Scan for the cell matching the given text and deliver its (x, y) coordinate at center. 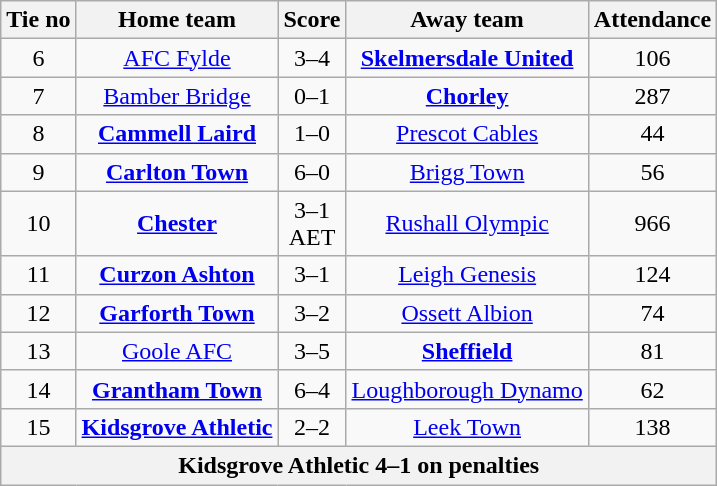
Home team (177, 20)
Garforth Town (177, 313)
Rushall Olympic (467, 224)
Chorley (467, 96)
62 (652, 389)
7 (38, 96)
2–2 (312, 427)
74 (652, 313)
1–0 (312, 134)
Attendance (652, 20)
6–4 (312, 389)
6–0 (312, 172)
Bamber Bridge (177, 96)
Leek Town (467, 427)
Leigh Genesis (467, 275)
Brigg Town (467, 172)
12 (38, 313)
3–4 (312, 58)
Sheffield (467, 351)
3–1AET (312, 224)
Away team (467, 20)
Tie no (38, 20)
44 (652, 134)
Curzon Ashton (177, 275)
Prescot Cables (467, 134)
6 (38, 58)
3–5 (312, 351)
106 (652, 58)
81 (652, 351)
Loughborough Dynamo (467, 389)
Score (312, 20)
124 (652, 275)
138 (652, 427)
0–1 (312, 96)
14 (38, 389)
10 (38, 224)
11 (38, 275)
966 (652, 224)
Chester (177, 224)
Kidsgrove Athletic (177, 427)
Cammell Laird (177, 134)
AFC Fylde (177, 58)
Ossett Albion (467, 313)
Kidsgrove Athletic 4–1 on penalties (359, 465)
Goole AFC (177, 351)
15 (38, 427)
8 (38, 134)
Carlton Town (177, 172)
13 (38, 351)
287 (652, 96)
Skelmersdale United (467, 58)
Grantham Town (177, 389)
56 (652, 172)
9 (38, 172)
3–2 (312, 313)
3–1 (312, 275)
